Locate the cell with the specified text and output its (X, Y) center coordinate. 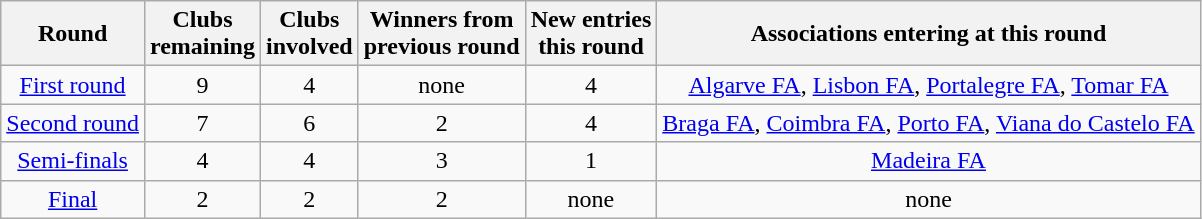
Final (73, 199)
Winners fromprevious round (442, 34)
Algarve FA, Lisbon FA, Portalegre FA, Tomar FA (928, 85)
Associations entering at this round (928, 34)
Semi-finals (73, 161)
Second round (73, 123)
New entriesthis round (591, 34)
7 (202, 123)
Clubsremaining (202, 34)
Clubsinvolved (309, 34)
Madeira FA (928, 161)
1 (591, 161)
Round (73, 34)
Braga FA, Coimbra FA, Porto FA, Viana do Castelo FA (928, 123)
3 (442, 161)
9 (202, 85)
First round (73, 85)
6 (309, 123)
